Search for the cell housing the specified text and yield its [X, Y] center coordinate. 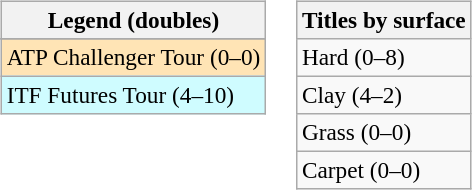
Carpet (0–0) [384, 171]
Legend (doubles) [133, 20]
Clay (4–2) [384, 95]
Hard (0–8) [384, 57]
Titles by surface [384, 20]
ITF Futures Tour (4–10) [133, 95]
ATP Challenger Tour (0–0) [133, 57]
Grass (0–0) [384, 133]
